Extract the (X, Y) coordinate from the center of the cell holding the provided text.  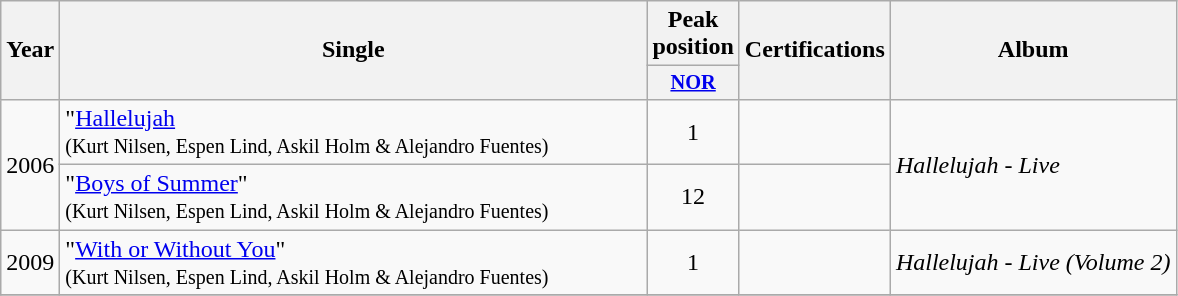
2009 (30, 262)
NOR (693, 83)
Single (354, 50)
Peak position (693, 34)
Hallelujah - Live (Volume 2) (1033, 262)
Hallelujah - Live (1033, 164)
12 (693, 198)
Certifications (814, 50)
"Boys of Summer" (Kurt Nilsen, Espen Lind, Askil Holm & Alejandro Fuentes) (354, 198)
2006 (30, 164)
Year (30, 50)
"With or Without You" (Kurt Nilsen, Espen Lind, Askil Holm & Alejandro Fuentes) (354, 262)
"Hallelujah (Kurt Nilsen, Espen Lind, Askil Holm & Alejandro Fuentes) (354, 132)
Album (1033, 50)
